Detect which cell encompasses the target text, then output its (x, y) center coordinate. 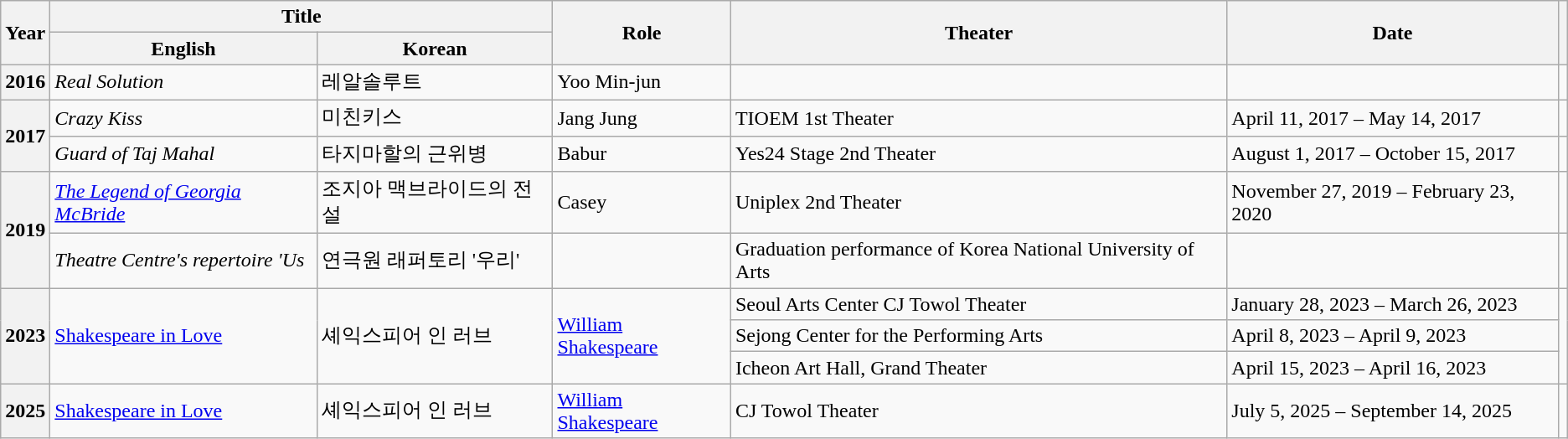
Graduation performance of Korea National University of Arts (978, 261)
Theater (978, 33)
2017 (25, 136)
레알솔루트 (435, 82)
Theatre Centre's repertoire 'Us (183, 261)
2016 (25, 82)
Role (642, 33)
The Legend of Georgia McBride (183, 203)
Yoo Min-jun (642, 82)
Sejong Center for the Performing Arts (978, 336)
TIOEM 1st Theater (978, 117)
August 1, 2017 – October 15, 2017 (1392, 154)
2025 (25, 411)
타지마할의 근위병 (435, 154)
Yes24 Stage 2nd Theater (978, 154)
조지아 맥브라이드의 전설 (435, 203)
Seoul Arts Center CJ Towol Theater (978, 304)
English (183, 49)
November 27, 2019 – February 23, 2020 (1392, 203)
April 15, 2023 – April 16, 2023 (1392, 368)
Babur (642, 154)
Jang Jung (642, 117)
Casey (642, 203)
Icheon Art Hall, Grand Theater (978, 368)
2023 (25, 336)
연극원 래퍼토리 '우리' (435, 261)
Crazy Kiss (183, 117)
CJ Towol Theater (978, 411)
April 8, 2023 – April 9, 2023 (1392, 336)
Real Solution (183, 82)
Year (25, 33)
July 5, 2025 – September 14, 2025 (1392, 411)
Korean (435, 49)
미친키스 (435, 117)
Date (1392, 33)
Title (302, 17)
April 11, 2017 – May 14, 2017 (1392, 117)
2019 (25, 230)
Uniplex 2nd Theater (978, 203)
Guard of Taj Mahal (183, 154)
January 28, 2023 – March 26, 2023 (1392, 304)
